Output the (x, y) coordinate of the center of the cell containing the given text.  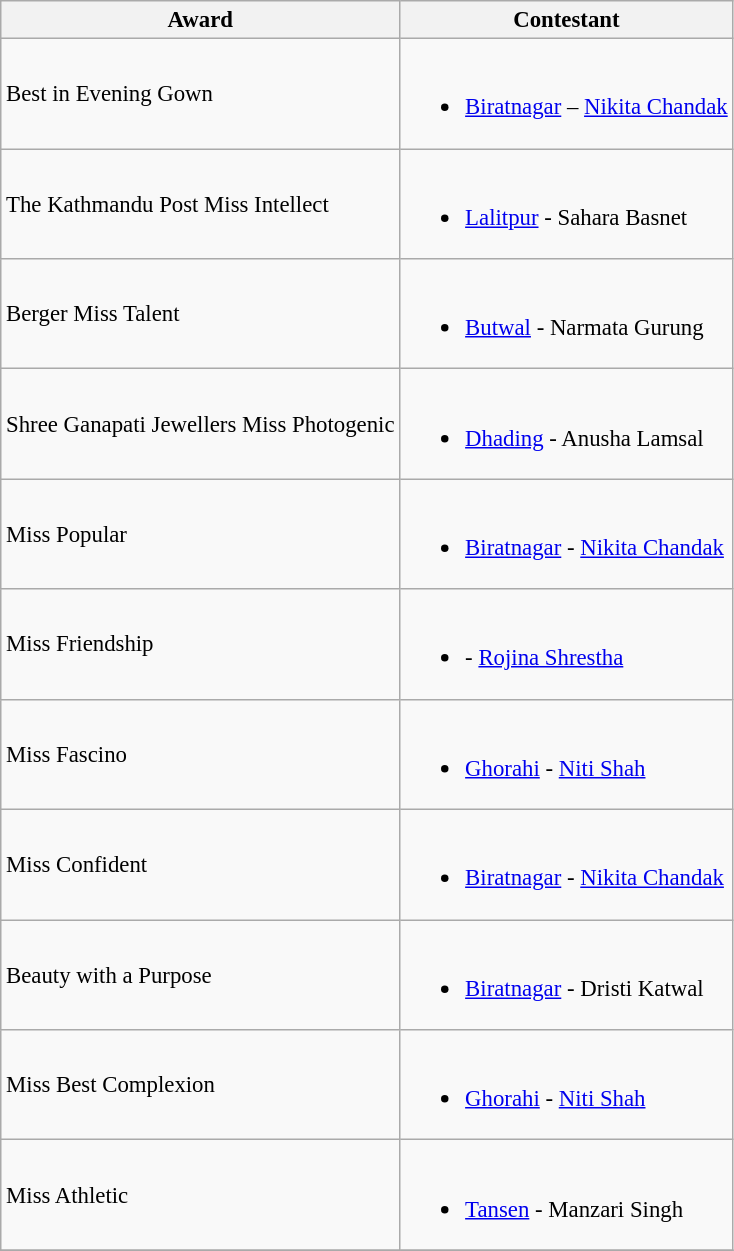
Miss Friendship (200, 644)
Miss Best Complexion (200, 1085)
Best in Evening Gown (200, 94)
Miss Popular (200, 534)
Miss Confident (200, 865)
Miss Athletic (200, 1195)
- Rojina Shrestha (566, 644)
Beauty with a Purpose (200, 975)
Butwal - Narmata Gurung (566, 314)
Lalitpur - Sahara Basnet (566, 204)
Shree Ganapati Jewellers Miss Photogenic (200, 424)
Dhading - Anusha Lamsal (566, 424)
Contestant (566, 20)
Biratnagar – Nikita Chandak (566, 94)
Biratnagar - Dristi Katwal (566, 975)
The Kathmandu Post Miss Intellect (200, 204)
Tansen - Manzari Singh (566, 1195)
Miss Fascino (200, 754)
Berger Miss Talent (200, 314)
Award (200, 20)
